Scan for the cell matching the given text and deliver its (X, Y) coordinate at center. 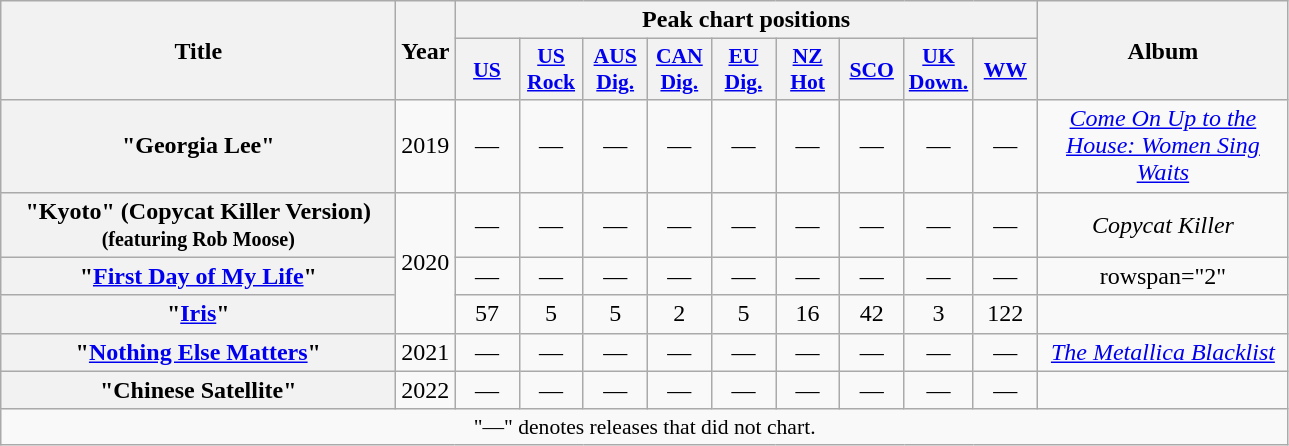
USRock (551, 70)
Year (426, 50)
"Chinese Satellite" (198, 390)
AUSDig. (615, 70)
"Georgia Lee" (198, 146)
3 (939, 314)
Peak chart positions (746, 20)
2019 (426, 146)
"Nothing Else Matters" (198, 352)
US (487, 70)
2021 (426, 352)
42 (872, 314)
2020 (426, 262)
CANDig. (679, 70)
"First Day of My Life" (198, 276)
rowspan="2" (1162, 276)
122 (1005, 314)
"Kyoto" (Copycat Killer Version)(featuring Rob Moose) (198, 224)
WW (1005, 70)
Title (198, 50)
NZHot (808, 70)
Come On Up to the House: Women Sing Waits (1162, 146)
2 (679, 314)
16 (808, 314)
Copycat Killer (1162, 224)
57 (487, 314)
The Metallica Blacklist (1162, 352)
SCO (872, 70)
EU Dig. (743, 70)
UKDown. (939, 70)
"Iris" (198, 314)
Album (1162, 50)
"—" denotes releases that did not chart. (645, 427)
2022 (426, 390)
